Output the (x, y) coordinate of the center of the cell containing the given text.  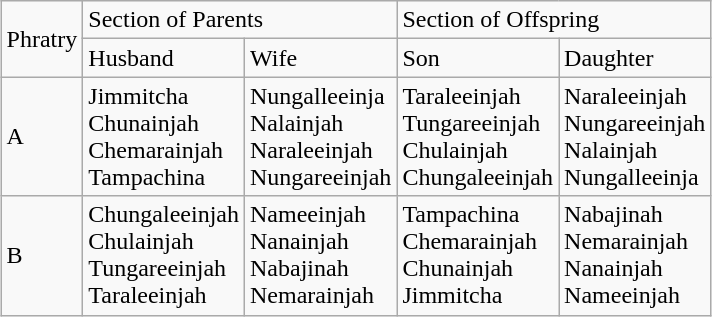
NameeinjahNanainjahNabajinahNemarainjah (321, 256)
Section of Offspring (554, 20)
Wife (321, 58)
NaraleeinjahNungareeinjahNalainjahNungalleeinja (635, 136)
TaraleeinjahTungareeinjahChulainjahChungaleeinjah (478, 136)
B (42, 256)
Section of Parents (240, 20)
Daughter (635, 58)
ChungaleeinjahChulainjahTungareeinjahTaraleeinjah (164, 256)
NabajinahNemarainjahNanainjahNameeinjah (635, 256)
A (42, 136)
Son (478, 58)
TampachinaChemarainjahChunainjahJimmitcha (478, 256)
JimmitchaChunainjahChemarainjahTampachina (164, 136)
Phratry (42, 39)
Husband (164, 58)
NungalleeinjaNalainjahNaraleeinjahNungareeinjah (321, 136)
